Output the (x, y) coordinate of the center of the cell containing the given text.  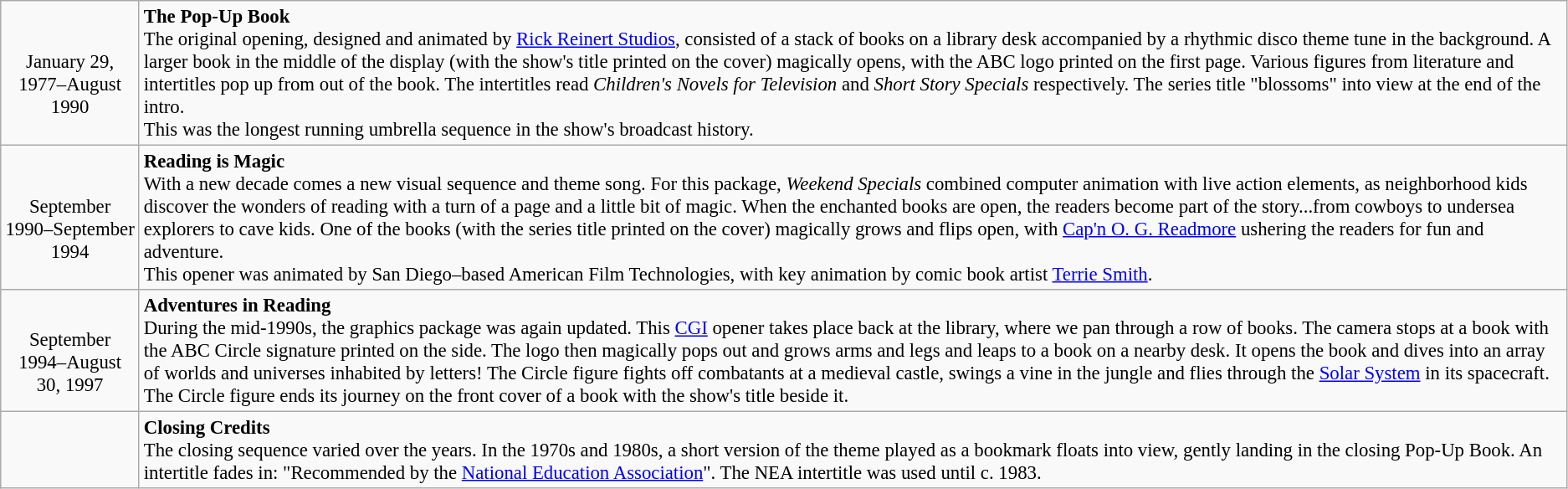
September 1990–September 1994 (70, 218)
September 1994–August 30, 1997 (70, 351)
January 29, 1977–August 1990 (70, 74)
